Find where the given text appears and provide that cell's center as [X, Y] coordinate. 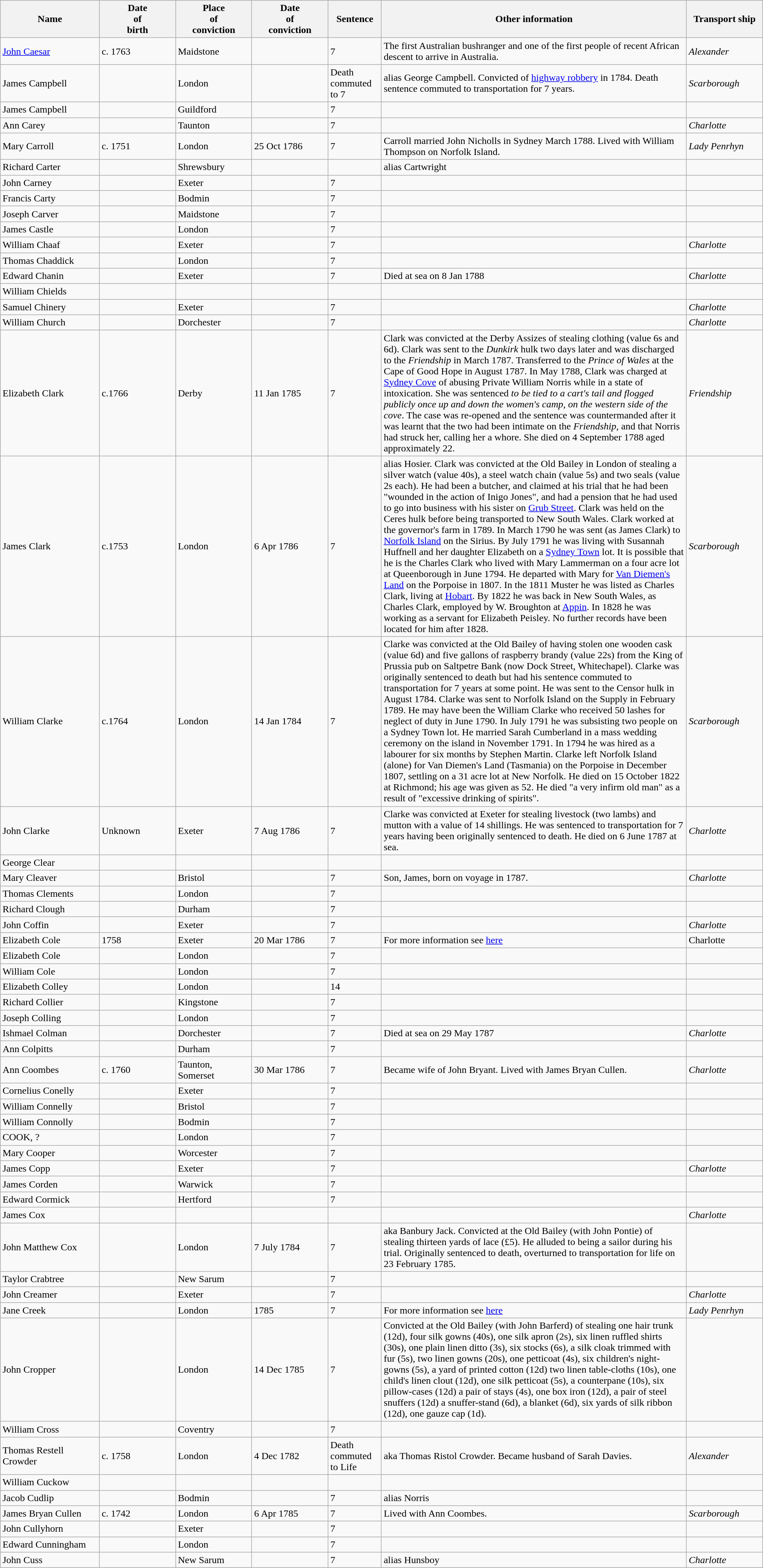
Francis Carty [50, 198]
Died at sea on 8 Jan 1788 [534, 276]
Unknown [138, 830]
Dateofconviction [290, 19]
Dateofbirth [138, 19]
William Clarke [50, 721]
William Cuckow [50, 1482]
Thomas Restell Crowder [50, 1456]
Ann Coombes [50, 1070]
Richard Clough [50, 909]
c. 1751 [138, 146]
7 Aug 1786 [290, 830]
James Clark [50, 546]
1758 [138, 940]
James Bryan Cullen [50, 1513]
Edward Chanin [50, 276]
14 Dec 1785 [290, 1370]
Jacob Cudlip [50, 1498]
The first Australian bushranger and one of the first people of recent African descent to arrive in Australia. [534, 51]
6 Apr 1785 [290, 1513]
Samuel Chinery [50, 307]
Edward Cormick [50, 1199]
William Church [50, 323]
Coventry [214, 1429]
Taunton, Somerset [214, 1070]
30 Mar 1786 [290, 1070]
14 Jan 1784 [290, 721]
Warwick [214, 1184]
Thomas Chaddick [50, 261]
c. 1760 [138, 1070]
11 Jan 1785 [290, 393]
Richard Collier [50, 1002]
Worcester [214, 1153]
Name [50, 19]
aka Thomas Ristol Crowder. Became husband of Sarah Davies. [534, 1456]
William Connolly [50, 1122]
25 Oct 1786 [290, 146]
Cornelius Conelly [50, 1091]
14 [355, 987]
Ann Colpitts [50, 1049]
James Copp [50, 1168]
Mary Carroll [50, 146]
alias Cartwright [534, 167]
c. 1742 [138, 1513]
Placeofconviction [214, 19]
Guildford [214, 110]
Son, James, born on voyage in 1787. [534, 878]
Taunton [214, 125]
alias Hunsboy [534, 1560]
Friendship [725, 393]
James Castle [50, 229]
Elizabeth Clark [50, 393]
James Cox [50, 1215]
c.1764 [138, 721]
Richard Carter [50, 167]
Jane Creek [50, 1310]
John Cropper [50, 1370]
William Cross [50, 1429]
John Coffin [50, 924]
20 Mar 1786 [290, 940]
Mary Cleaver [50, 878]
John Clarke [50, 830]
John Carney [50, 183]
William Cole [50, 971]
Joseph Carver [50, 214]
John Matthew Cox [50, 1247]
William Chaaf [50, 245]
c.1753 [138, 546]
Death commuted to 7 [355, 83]
William Chields [50, 292]
Elizabeth Colley [50, 987]
c.1766 [138, 393]
Carroll married John Nicholls in Sydney March 1788. Lived with William Thompson on Norfolk Island. [534, 146]
John Cullyhorn [50, 1529]
Lived with Ann Coombes. [534, 1513]
alias George Campbell. Convicted of highway robbery in 1784. Death sentence commuted to transportation for 7 years. [534, 83]
William Connelly [50, 1106]
Joseph Colling [50, 1018]
c. 1763 [138, 51]
Shrewsbury [214, 167]
Taylor Crabtree [50, 1279]
4 Dec 1782 [290, 1456]
George Clear [50, 863]
Transport ship [725, 19]
6 Apr 1786 [290, 546]
Kingstone [214, 1002]
Sentence [355, 19]
John Cuss [50, 1560]
John Creamer [50, 1295]
Thomas Clements [50, 893]
Death commuted to Life [355, 1456]
Ishmael Colman [50, 1033]
7 July 1784 [290, 1247]
Hertford [214, 1199]
Died at sea on 29 May 1787 [534, 1033]
alias Norris [534, 1498]
Became wife of John Bryant. Lived with James Bryan Cullen. [534, 1070]
James Corden [50, 1184]
Other information [534, 19]
c. 1758 [138, 1456]
COOK, ? [50, 1137]
Mary Cooper [50, 1153]
John Caesar [50, 51]
Edward Cunningham [50, 1544]
Derby [214, 393]
Ann Carey [50, 125]
1785 [290, 1310]
